Return the (x, y) coordinate for the center point of the cell that contains the specified text.  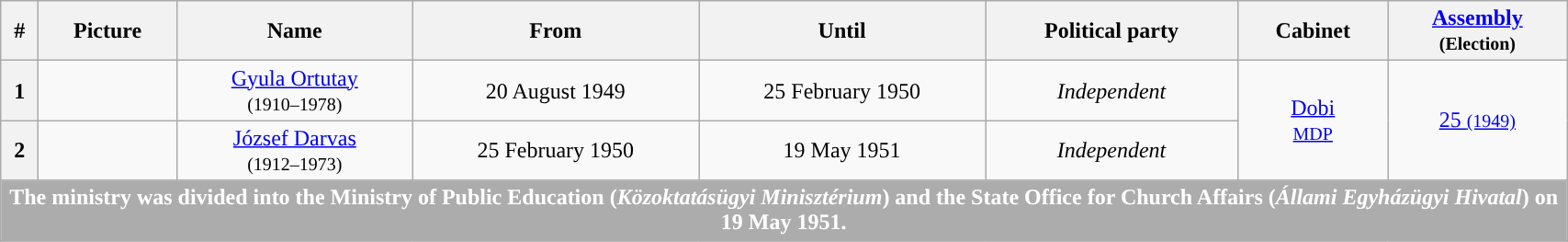
DobiMDP (1313, 121)
20 August 1949 (556, 90)
1 (20, 90)
Assembly(Election) (1477, 31)
József Darvas(1912–1973) (295, 151)
Political party (1111, 31)
Until (842, 31)
Picture (108, 31)
Gyula Ortutay(1910–1978) (295, 90)
From (556, 31)
Name (295, 31)
Cabinet (1313, 31)
2 (20, 151)
# (20, 31)
19 May 1951 (842, 151)
25 (1949) (1477, 121)
